Find where the given text appears and provide that cell's center as [x, y] coordinate. 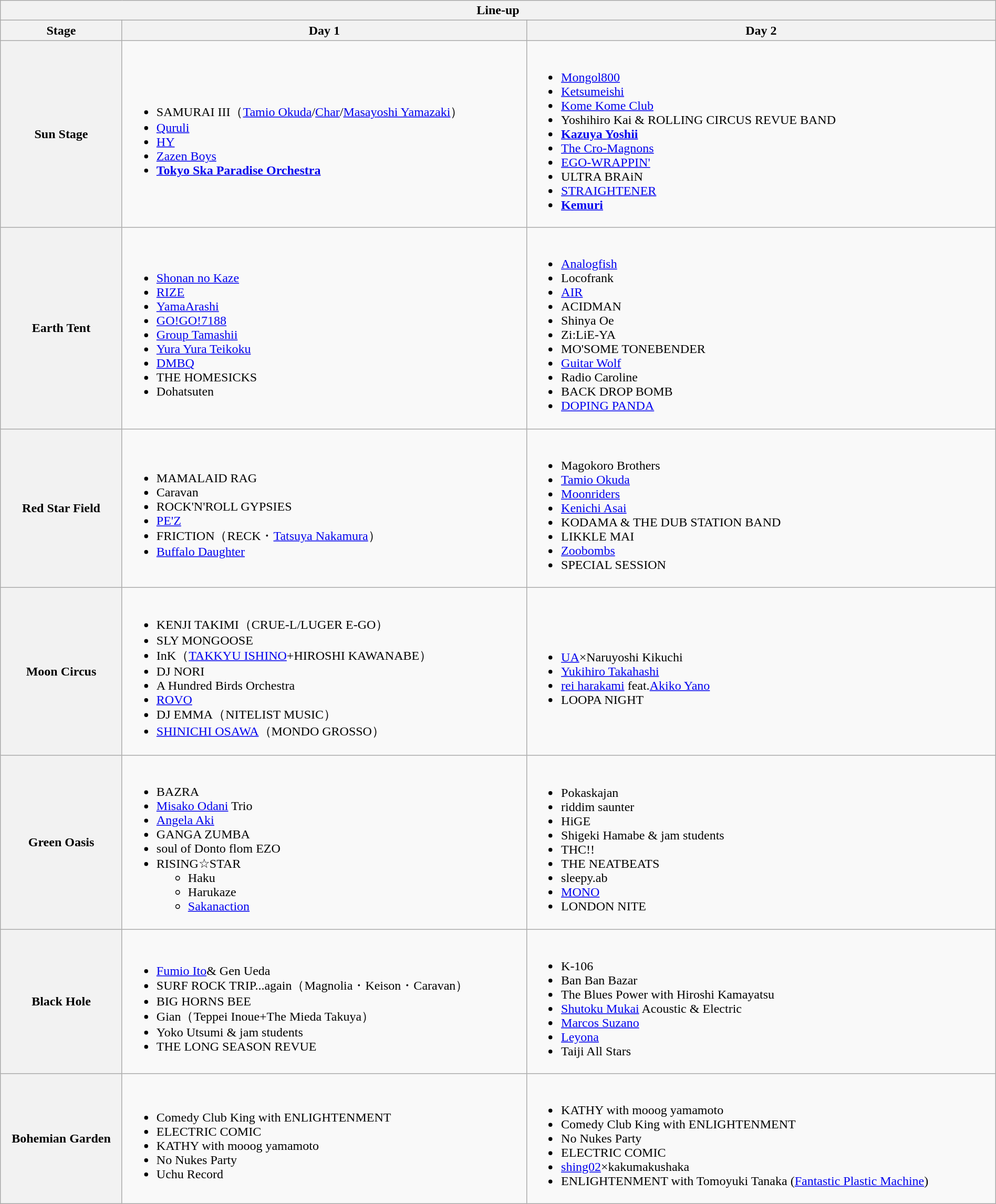
Day 2 [762, 30]
UA×Naruyoshi KikuchiYukihiro Takahashirei harakami feat.Akiko YanoLOOPA NIGHT [762, 671]
Line-up [498, 11]
BAZRAMisako Odani TrioAngela AkiGANGA ZUMBAsoul of Donto flom EZORISING☆STARHakuHarukazeSakanaction [324, 843]
Mongol800KetsumeishiKome Kome ClubYoshihiro Kai & ROLLING CIRCUS REVUE BANDKazuya YoshiiThe Cro-MagnonsEGO-WRAPPIN'ULTRA BRAiNSTRAIGHTENERKemuri [762, 134]
K-106Ban Ban BazarThe Blues Power with Hiroshi KamayatsuShutoku Mukai Acoustic & ElectricMarcos SuzanoLeyonaTaiji All Stars [762, 1001]
Red Star Field [61, 508]
Shonan no KazeRIZEYamaArashiGO!GO!7188Group TamashiiYura Yura TeikokuDMBQTHE HOMESICKSDohatsuten [324, 328]
Green Oasis [61, 843]
MAMALAID RAGCaravanROCK'N'ROLL GYPSIESPE'ZFRICTION（RECK・Tatsuya Nakamura）Buffalo Daughter [324, 508]
Black Hole [61, 1001]
Stage [61, 30]
Comedy Club King with ENLIGHTENMENTELECTRIC COMICKATHY with mooog yamamotoNo Nukes PartyUchu Record [324, 1139]
Earth Tent [61, 328]
Bohemian Garden [61, 1139]
Moon Circus [61, 671]
Day 1 [324, 30]
AnalogfishLocofrankAIRACIDMANShinya OeZi:LiE-YAMO'SOME TONEBENDERGuitar WolfRadio CarolineBACK DROP BOMBDOPING PANDA [762, 328]
Pokaskajanriddim saunterHiGEShigeki Hamabe & jam studentsTHC!!THE NEATBEATSsleepy.abMONOLONDON NITE [762, 843]
Magokoro BrothersTamio OkudaMoonridersKenichi AsaiKODAMA & THE DUB STATION BANDLIKKLE MAIZoobombsSPECIAL SESSION [762, 508]
SAMURAI III（Tamio Okuda/Char/Masayoshi Yamazaki）QuruliHYZazen BoysTokyo Ska Paradise Orchestra [324, 134]
Sun Stage [61, 134]
